Pinpoint the cell where the given text exists, returning its [x, y] midpoint coordinate. 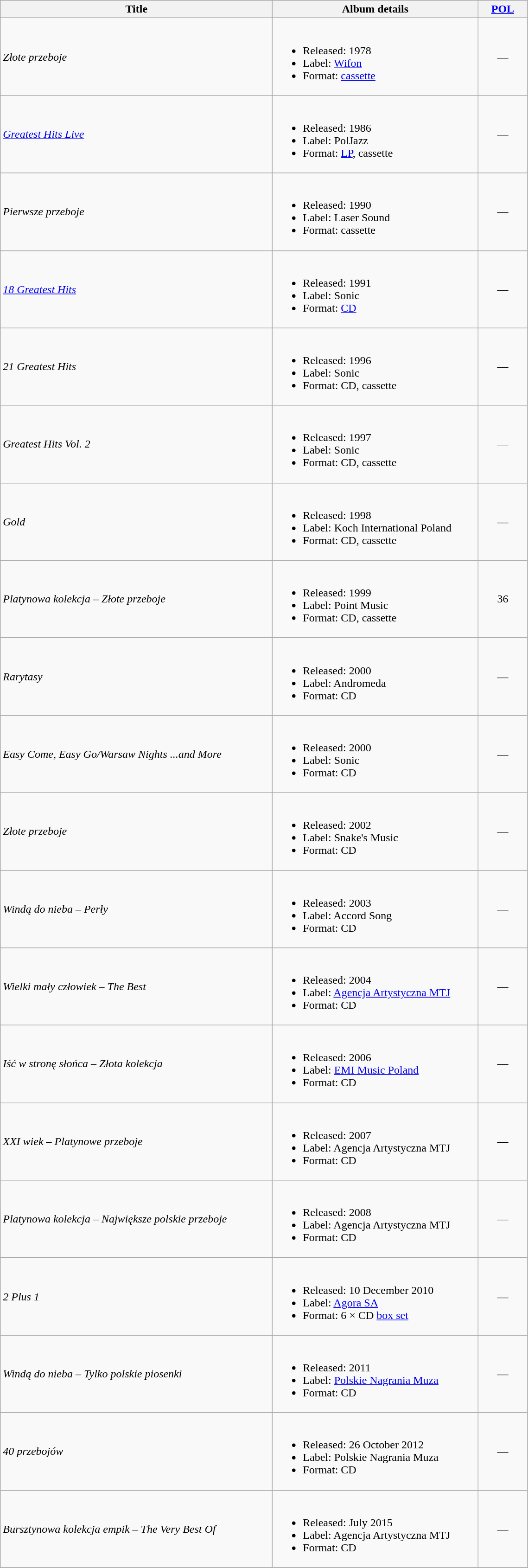
Released: 2000Label: AndromedaFormat: CD [375, 676]
XXI wiek – Platynowe przeboje [136, 1142]
Released: 2004Label: Agencja Artystyczna MTJFormat: CD [375, 987]
18 Greatest Hits [136, 289]
Released: 1986Label: PolJazzFormat: LP, cassette [375, 134]
Released: 1990Label: Laser SoundFormat: cassette [375, 211]
Iść w stronę słońca – Złota kolekcja [136, 1064]
Released: 1978Label: WifonFormat: cassette [375, 57]
Released: 2007Label: Agencja Artystyczna MTJFormat: CD [375, 1142]
POL [503, 9]
Released: 1998Label: Koch International PolandFormat: CD, cassette [375, 521]
Platynowa kolekcja – Złote przeboje [136, 599]
Released: 2011Label: Polskie Nagrania MuzaFormat: CD [375, 1374]
40 przebojów [136, 1452]
Released: 2000Label: SonicFormat: CD [375, 754]
Released: July 2015Label: Agencja Artystyczna MTJFormat: CD [375, 1529]
Released: 2006Label: EMI Music PolandFormat: CD [375, 1064]
21 Greatest Hits [136, 366]
Album details [375, 9]
Released: 1997Label: SonicFormat: CD, cassette [375, 444]
2 Plus 1 [136, 1297]
Gold [136, 521]
Platynowa kolekcja – Największe polskie przeboje [136, 1219]
Title [136, 9]
Windą do nieba – Tylko polskie piosenki [136, 1374]
Greatest Hits Vol. 2 [136, 444]
Pierwsze przeboje [136, 211]
36 [503, 599]
Released: 1991Label: SonicFormat: CD [375, 289]
Released: 26 October 2012Label: Polskie Nagrania MuzaFormat: CD [375, 1452]
Released: 2003Label: Accord SongFormat: CD [375, 909]
Wielki mały człowiek – The Best [136, 987]
Windą do nieba – Perły [136, 909]
Released: 1999Label: Point MusicFormat: CD, cassette [375, 599]
Easy Come, Easy Go/Warsaw Nights ...and More [136, 754]
Bursztynowa kolekcja empik – The Very Best Of [136, 1529]
Released: 2008Label: Agencja Artystyczna MTJFormat: CD [375, 1219]
Rarytasy [136, 676]
Released: 1996Label: SonicFormat: CD, cassette [375, 366]
Greatest Hits Live [136, 134]
Released: 2002Label: Snake's MusicFormat: CD [375, 831]
Released: 10 December 2010Label: Agora SAFormat: 6 × CD box set [375, 1297]
